Capture the cell that displays the provided text and extract its [x, y] central coordinate. 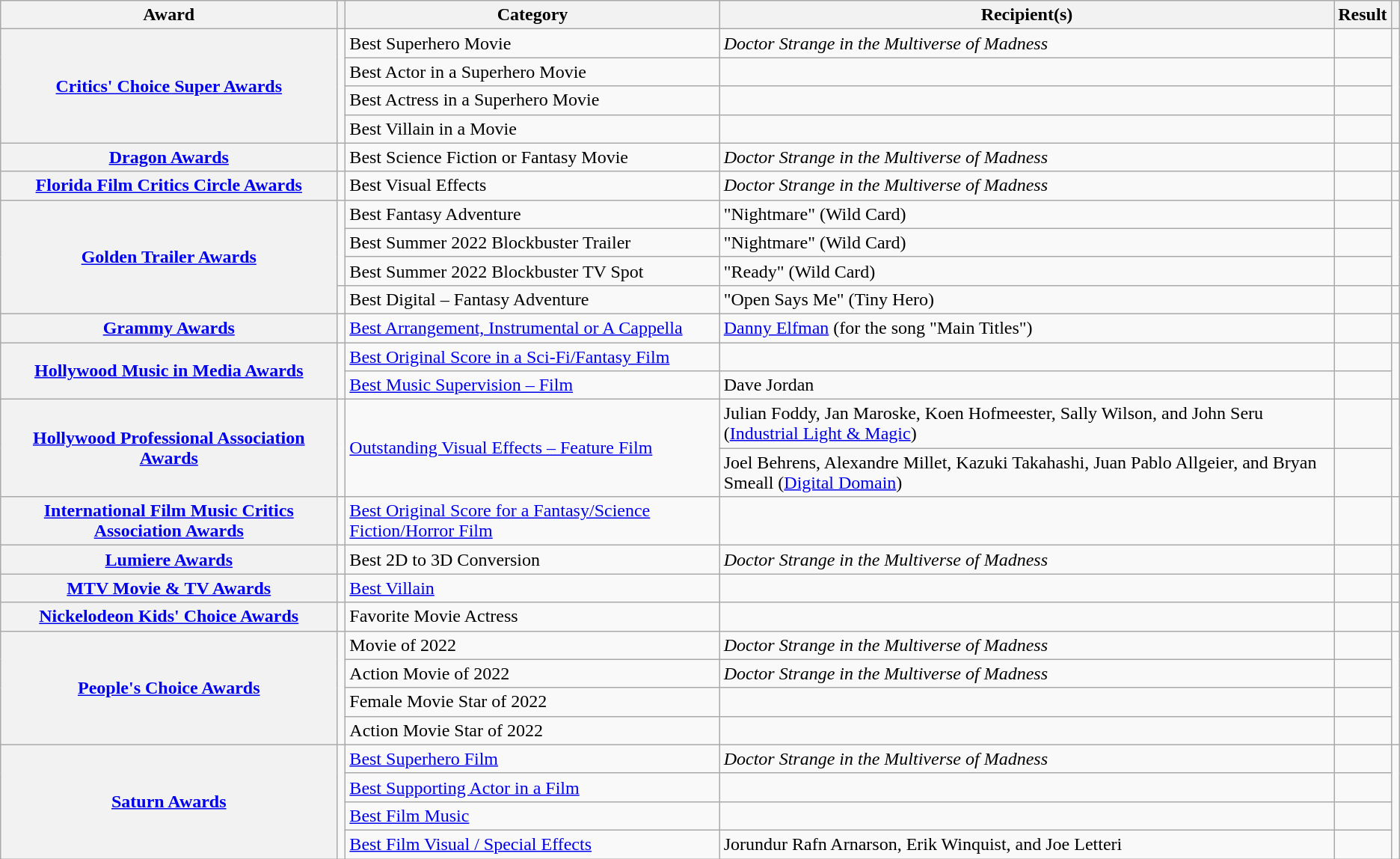
Best Film Visual / Special Effects [532, 844]
Lumiere Awards [169, 560]
Best Original Score for a Fantasy/Science Fiction/Horror Film [532, 521]
Dave Jordan [1027, 385]
Category [532, 15]
Recipient(s) [1027, 15]
People's Choice Awards [169, 688]
Hollywood Professional Association Awards [169, 448]
Movie of 2022 [532, 645]
Best Superhero Movie [532, 43]
Best Villain in a Movie [532, 129]
Nickelodeon Kids' Choice Awards [169, 617]
Saturn Awards [169, 801]
Jorundur Rafn Arnarson, Erik Winquist, and Joe Letteri [1027, 844]
Best Summer 2022 Blockbuster TV Spot [532, 271]
Action Movie Star of 2022 [532, 730]
Critics' Choice Super Awards [169, 86]
Female Movie Star of 2022 [532, 702]
Best Original Score in a Sci-Fi/Fantasy Film [532, 357]
Favorite Movie Actress [532, 617]
Outstanding Visual Effects – Feature Film [532, 448]
Danny Elfman (for the song "Main Titles") [1027, 328]
Best Arrangement, Instrumental or A Cappella [532, 328]
Golden Trailer Awards [169, 257]
MTV Movie & TV Awards [169, 588]
Best Film Music [532, 816]
Result [1363, 15]
Hollywood Music in Media Awards [169, 371]
Best Summer 2022 Blockbuster Trailer [532, 242]
Award [169, 15]
Best Actor in a Superhero Movie [532, 72]
Best 2D to 3D Conversion [532, 560]
Grammy Awards [169, 328]
Action Movie of 2022 [532, 673]
Best Visual Effects [532, 186]
"Ready" (Wild Card) [1027, 271]
Best Science Fiction or Fantasy Movie [532, 157]
Joel Behrens, Alexandre Millet, Kazuki Takahashi, Juan Pablo Allgeier, and Bryan Smeall (Digital Domain) [1027, 473]
Julian Foddy, Jan Maroske, Koen Hofmeester, Sally Wilson, and John Seru (Industrial Light & Magic) [1027, 424]
Best Supporting Actor in a Film [532, 787]
Best Actress in a Superhero Movie [532, 100]
Best Music Supervision – Film [532, 385]
International Film Music Critics Association Awards [169, 521]
Best Villain [532, 588]
"Open Says Me" (Tiny Hero) [1027, 299]
Dragon Awards [169, 157]
Best Fantasy Adventure [532, 214]
Best Superhero Film [532, 759]
Best Digital – Fantasy Adventure [532, 299]
Florida Film Critics Circle Awards [169, 186]
